Return the [x, y] coordinate for the center point of the cell that contains the specified text.  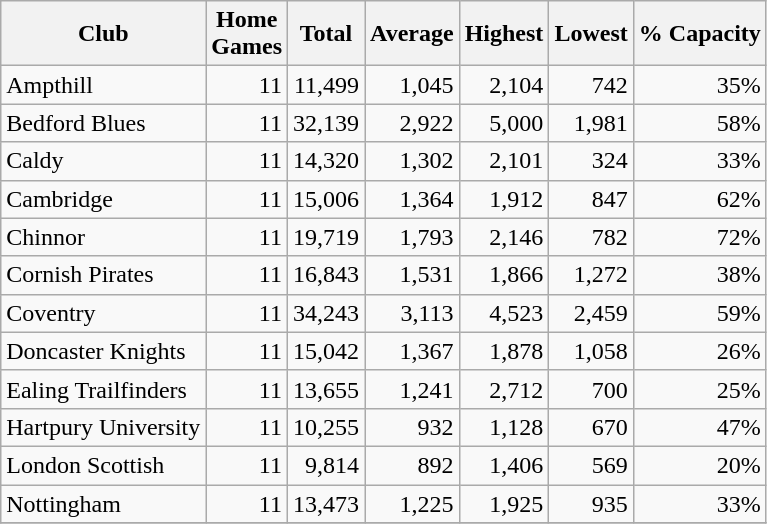
1,531 [412, 275]
4,523 [504, 313]
1,793 [412, 237]
% Capacity [700, 34]
569 [591, 465]
15,042 [326, 351]
19,719 [326, 237]
Coventry [104, 313]
1,272 [591, 275]
1,925 [504, 503]
1,045 [412, 85]
Club [104, 34]
1,364 [412, 199]
2,101 [504, 161]
2,459 [591, 313]
Average [412, 34]
Bedford Blues [104, 123]
72% [700, 237]
Highest [504, 34]
59% [700, 313]
Caldy [104, 161]
Ealing Trailfinders [104, 389]
35% [700, 85]
47% [700, 427]
1,241 [412, 389]
10,255 [326, 427]
Hartpury University [104, 427]
38% [700, 275]
20% [700, 465]
13,473 [326, 503]
2,146 [504, 237]
London Scottish [104, 465]
9,814 [326, 465]
13,655 [326, 389]
1,406 [504, 465]
324 [591, 161]
1,878 [504, 351]
3,113 [412, 313]
32,139 [326, 123]
700 [591, 389]
Ampthill [104, 85]
935 [591, 503]
Total [326, 34]
782 [591, 237]
1,912 [504, 199]
HomeGames [247, 34]
16,843 [326, 275]
5,000 [504, 123]
Chinnor [104, 237]
26% [700, 351]
932 [412, 427]
847 [591, 199]
Cornish Pirates [104, 275]
742 [591, 85]
1,302 [412, 161]
892 [412, 465]
58% [700, 123]
11,499 [326, 85]
2,922 [412, 123]
15,006 [326, 199]
34,243 [326, 313]
Cambridge [104, 199]
670 [591, 427]
Lowest [591, 34]
Nottingham [104, 503]
1,225 [412, 503]
1,058 [591, 351]
25% [700, 389]
62% [700, 199]
14,320 [326, 161]
1,128 [504, 427]
2,712 [504, 389]
2,104 [504, 85]
Doncaster Knights [104, 351]
1,367 [412, 351]
1,866 [504, 275]
1,981 [591, 123]
